Scan for the cell matching the given text and deliver its (X, Y) coordinate at center. 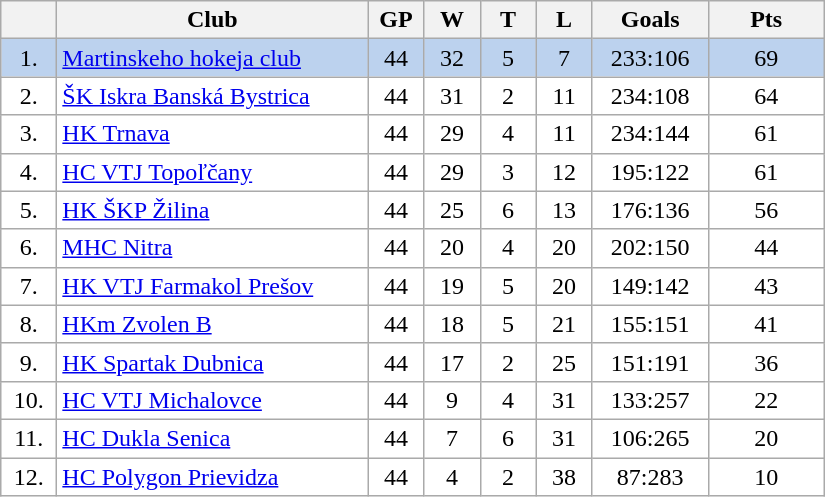
234:144 (650, 134)
HK ŠKP Žilina (212, 210)
Club (212, 20)
10. (29, 400)
Goals (650, 20)
202:150 (650, 248)
9. (29, 362)
6. (29, 248)
17 (452, 362)
L (564, 20)
133:257 (650, 400)
1. (29, 58)
43 (766, 286)
149:142 (650, 286)
3. (29, 134)
12. (29, 477)
HC VTJ Michalovce (212, 400)
19 (452, 286)
HC VTJ Topoľčany (212, 172)
4. (29, 172)
38 (564, 477)
176:136 (650, 210)
195:122 (650, 172)
2. (29, 96)
36 (766, 362)
69 (766, 58)
Martinskeho hokeja club (212, 58)
7. (29, 286)
18 (452, 324)
5. (29, 210)
HC Polygon Prievidza (212, 477)
T (508, 20)
13 (564, 210)
HK Trnava (212, 134)
MHC Nitra (212, 248)
11. (29, 438)
GP (396, 20)
22 (766, 400)
233:106 (650, 58)
3 (508, 172)
87:283 (650, 477)
W (452, 20)
234:108 (650, 96)
106:265 (650, 438)
151:191 (650, 362)
10 (766, 477)
155:151 (650, 324)
32 (452, 58)
64 (766, 96)
9 (452, 400)
HC Dukla Senica (212, 438)
HK Spartak Dubnica (212, 362)
Pts (766, 20)
41 (766, 324)
56 (766, 210)
ŠK Iskra Banská Bystrica (212, 96)
HK VTJ Farmakol Prešov (212, 286)
21 (564, 324)
12 (564, 172)
8. (29, 324)
HKm Zvolen B (212, 324)
